Capture the cell that displays the provided text and extract its [X, Y] central coordinate. 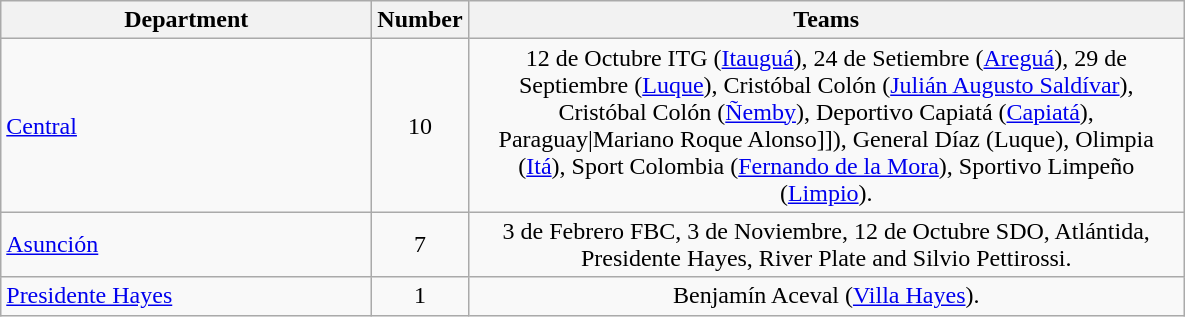
Number [420, 20]
Teams [826, 20]
Benjamín Aceval (Villa Hayes). [826, 296]
Asunción [186, 244]
Presidente Hayes [186, 296]
Central [186, 126]
7 [420, 244]
3 de Febrero FBC, 3 de Noviembre, 12 de Octubre SDO, Atlántida, Presidente Hayes, River Plate and Silvio Pettirossi. [826, 244]
1 [420, 296]
Department [186, 20]
10 [420, 126]
